Provide the [x, y] coordinate of the cell's center where the given text is located.  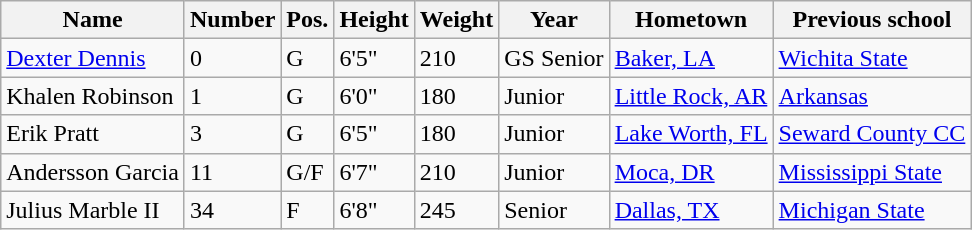
Height [374, 20]
Previous school [872, 20]
34 [232, 210]
Seward County CC [872, 134]
GS Senior [554, 58]
Moca, DR [691, 172]
6'0" [374, 96]
Lake Worth, FL [691, 134]
Erik Pratt [93, 134]
Mississippi State [872, 172]
Dexter Dennis [93, 58]
Senior [554, 210]
245 [456, 210]
Dallas, TX [691, 210]
Number [232, 20]
Baker, LA [691, 58]
11 [232, 172]
Year [554, 20]
0 [232, 58]
Julius Marble II [93, 210]
Weight [456, 20]
6'7" [374, 172]
Arkansas [872, 96]
Andersson Garcia [93, 172]
Hometown [691, 20]
Pos. [308, 20]
Name [93, 20]
Khalen Robinson [93, 96]
1 [232, 96]
G/F [308, 172]
Michigan State [872, 210]
F [308, 210]
Little Rock, AR [691, 96]
Wichita State [872, 58]
6'8" [374, 210]
3 [232, 134]
